For the text-containing cell, return its midpoint in [x, y] coordinate format. 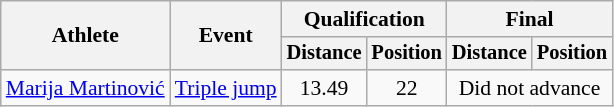
Did not advance [530, 88]
Event [226, 36]
22 [407, 88]
13.49 [324, 88]
Marija Martinović [86, 88]
Qualification [364, 19]
Athlete [86, 36]
Triple jump [226, 88]
Final [530, 19]
